Pinpoint the cell where the given text exists, returning its [X, Y] midpoint coordinate. 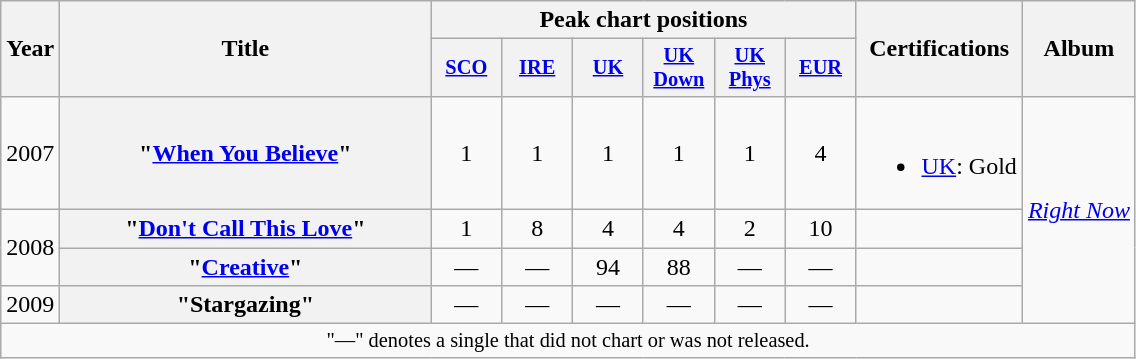
2007 [30, 152]
2 [750, 229]
Album [1078, 49]
"When You Believe" [246, 152]
EUR [820, 68]
"—" denotes a single that did not chart or was not released. [568, 341]
UK: Gold [939, 152]
"Don't Call This Love" [246, 229]
Year [30, 49]
UK Phys [750, 68]
2008 [30, 248]
10 [820, 229]
94 [608, 267]
Peak chart positions [644, 20]
IRE [538, 68]
Certifications [939, 49]
8 [538, 229]
UK Down [678, 68]
88 [678, 267]
SCO [466, 68]
UK [608, 68]
"Creative" [246, 267]
Right Now [1078, 210]
"Stargazing" [246, 305]
2009 [30, 305]
Title [246, 49]
